From the cell containing the given text, extract its center point as (X, Y) coordinate. 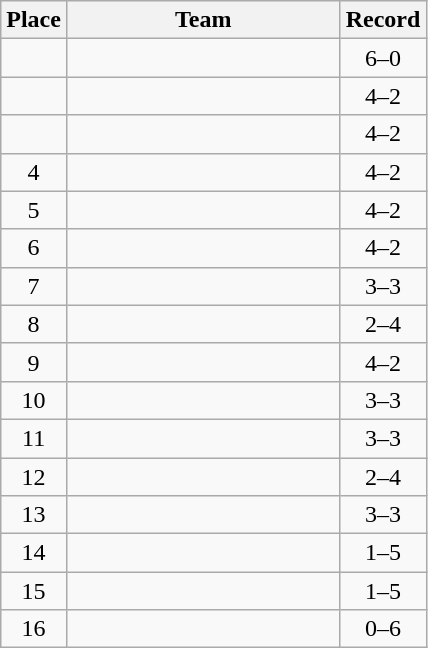
7 (34, 286)
16 (34, 629)
8 (34, 324)
15 (34, 591)
4 (34, 172)
14 (34, 553)
5 (34, 210)
10 (34, 400)
13 (34, 515)
Record (383, 20)
Team (203, 20)
11 (34, 438)
Place (34, 20)
9 (34, 362)
0–6 (383, 629)
6 (34, 248)
12 (34, 477)
6–0 (383, 58)
